Return the [x, y] coordinate for the center point of the cell that contains the specified text.  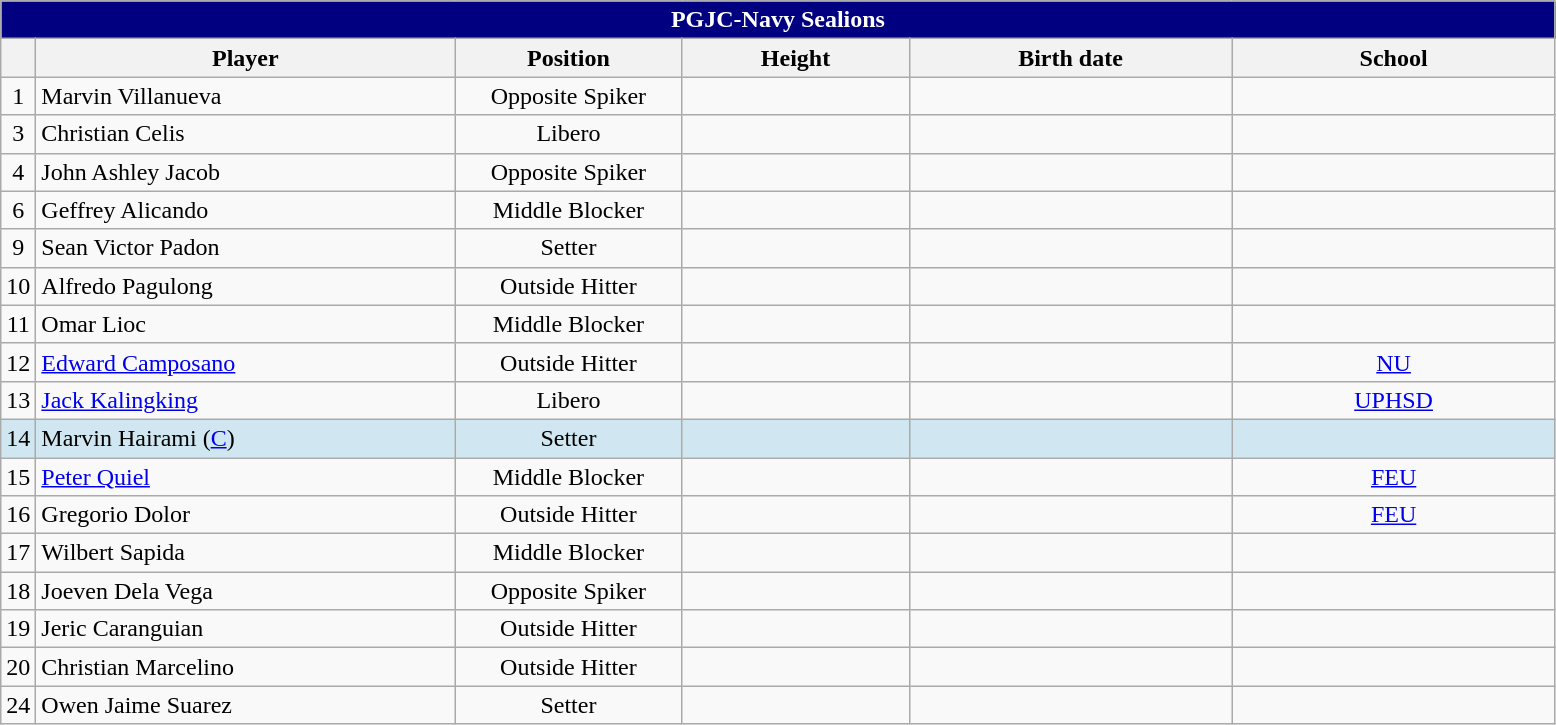
School [1394, 58]
Omar Lioc [246, 324]
12 [18, 362]
Birth date [1070, 58]
Owen Jaime Suarez [246, 705]
24 [18, 705]
Christian Celis [246, 134]
Sean Victor Padon [246, 248]
Edward Camposano [246, 362]
6 [18, 210]
9 [18, 248]
Position [568, 58]
11 [18, 324]
15 [18, 477]
Christian Marcelino [246, 667]
19 [18, 629]
Gregorio Dolor [246, 515]
16 [18, 515]
4 [18, 172]
PGJC-Navy Sealions [778, 20]
NU [1394, 362]
John Ashley Jacob [246, 172]
Jack Kalingking [246, 400]
13 [18, 400]
Geffrey Alicando [246, 210]
14 [18, 438]
3 [18, 134]
UPHSD [1394, 400]
Marvin Villanueva [246, 96]
1 [18, 96]
17 [18, 553]
Jeric Caranguian [246, 629]
Marvin Hairami (C) [246, 438]
10 [18, 286]
Height [796, 58]
20 [18, 667]
18 [18, 591]
Player [246, 58]
Peter Quiel [246, 477]
Joeven Dela Vega [246, 591]
Wilbert Sapida [246, 553]
Alfredo Pagulong [246, 286]
